Extract the [X, Y] coordinate from the center of the cell holding the provided text.  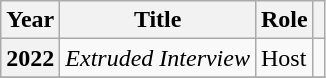
Title [158, 20]
Extruded Interview [158, 58]
Role [284, 20]
Host [284, 58]
2022 [30, 58]
Year [30, 20]
